Output the (X, Y) coordinate of the center of the cell containing the given text.  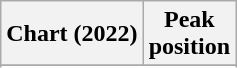
Peakposition (189, 34)
Chart (2022) (72, 34)
